Scan for the cell matching the given text and deliver its [X, Y] coordinate at center. 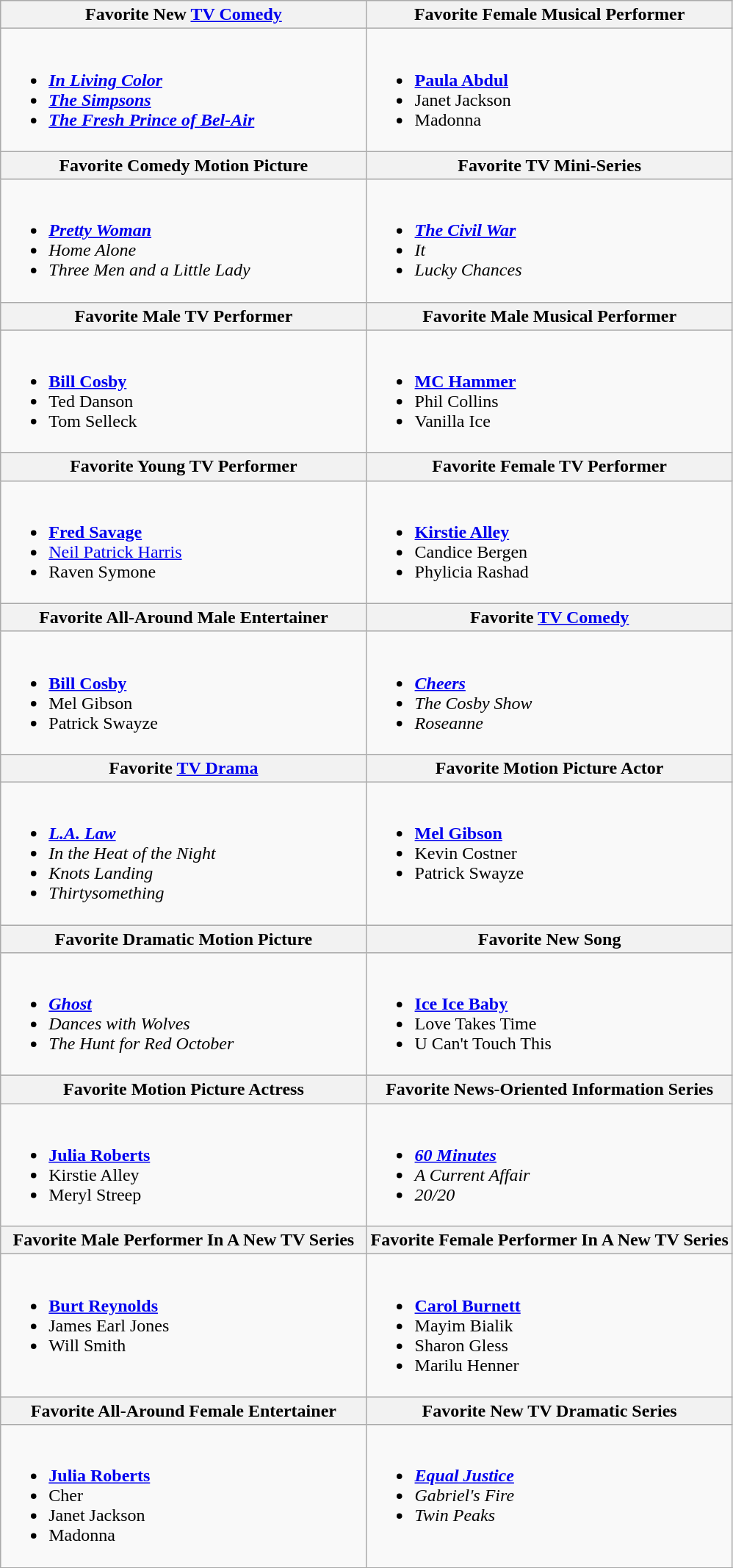
Favorite TV Comedy [549, 617]
Favorite Female Performer In A New TV Series [549, 1240]
Favorite All-Around Male Entertainer [184, 617]
MC HammerPhil CollinsVanilla Ice [549, 391]
Burt ReynoldsJames Earl JonesWill Smith [184, 1326]
60 MinutesA Current Affair20/20 [549, 1165]
In Living ColorThe SimpsonsThe Fresh Prince of Bel-Air [184, 90]
Favorite Motion Picture Actor [549, 768]
Paula AbdulJanet JacksonMadonna [549, 90]
Favorite TV Drama [184, 768]
Favorite TV Mini-Series [549, 165]
Julia RobertsKirstie AlleyMeryl Streep [184, 1165]
Favorite Comedy Motion Picture [184, 165]
Bill CosbyTed DansonTom Selleck [184, 391]
Favorite New Song [549, 938]
Fred SavageNeil Patrick HarrisRaven Symone [184, 542]
Favorite Female Musical Performer [549, 15]
Favorite Female TV Performer [549, 467]
GhostDances with WolvesThe Hunt for Red October [184, 1014]
Favorite Young TV Performer [184, 467]
Kirstie AlleyCandice BergenPhylicia Rashad [549, 542]
Favorite All-Around Female Entertainer [184, 1411]
Favorite Male Performer In A New TV Series [184, 1240]
Favorite Male TV Performer [184, 316]
Favorite New TV Comedy [184, 15]
Favorite New TV Dramatic Series [549, 1411]
Ice Ice BabyLove Takes TimeU Can't Touch This [549, 1014]
The Civil WarItLucky Chances [549, 241]
Favorite Motion Picture Actress [184, 1090]
Bill CosbyMel GibsonPatrick Swayze [184, 692]
Pretty WomanHome AloneThree Men and a Little Lady [184, 241]
Equal JusticeGabriel's FireTwin Peaks [549, 1496]
Mel GibsonKevin CostnerPatrick Swayze [549, 853]
Julia RobertsCherJanet JacksonMadonna [184, 1496]
Favorite News-Oriented Information Series [549, 1090]
Carol BurnettMayim BialikSharon GlessMarilu Henner [549, 1326]
Favorite Male Musical Performer [549, 316]
Favorite Dramatic Motion Picture [184, 938]
CheersThe Cosby ShowRoseanne [549, 692]
L.A. LawIn the Heat of the NightKnots LandingThirtysomething [184, 853]
